Detect which cell encompasses the target text, then output its (X, Y) center coordinate. 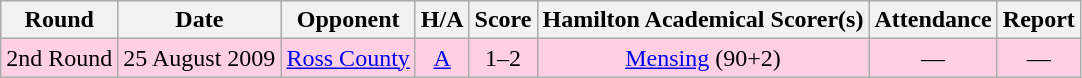
Attendance (933, 20)
Report (1038, 20)
2nd Round (60, 58)
Ross County (348, 58)
Score (503, 20)
Mensing (90+2) (703, 58)
25 August 2009 (200, 58)
Round (60, 20)
Opponent (348, 20)
Hamilton Academical Scorer(s) (703, 20)
1–2 (503, 58)
A (442, 58)
Date (200, 20)
H/A (442, 20)
